Scan for the cell matching the given text and deliver its (X, Y) coordinate at center. 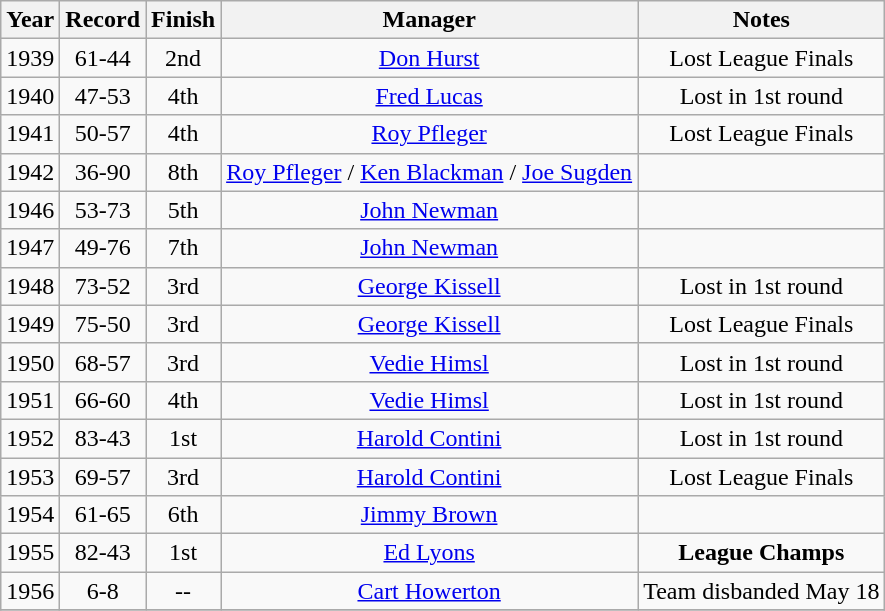
1954 (30, 515)
1950 (30, 362)
Year (30, 20)
5th (184, 210)
Cart Howerton (430, 591)
Don Hurst (430, 58)
69-57 (103, 477)
Roy Pfleger / Ken Blackman / Joe Sugden (430, 172)
75-50 (103, 324)
68-57 (103, 362)
1956 (30, 591)
1952 (30, 438)
1948 (30, 286)
1953 (30, 477)
61-65 (103, 515)
8th (184, 172)
Finish (184, 20)
1946 (30, 210)
Record (103, 20)
36-90 (103, 172)
50-57 (103, 134)
Jimmy Brown (430, 515)
47-53 (103, 96)
49-76 (103, 248)
61-44 (103, 58)
6-8 (103, 591)
82-43 (103, 553)
2nd (184, 58)
1949 (30, 324)
Ed Lyons (430, 553)
Fred Lucas (430, 96)
1940 (30, 96)
1941 (30, 134)
6th (184, 515)
7th (184, 248)
83-43 (103, 438)
73-52 (103, 286)
Notes (762, 20)
Manager (430, 20)
Roy Pfleger (430, 134)
Team disbanded May 18 (762, 591)
53-73 (103, 210)
66-60 (103, 400)
-- (184, 591)
1942 (30, 172)
1939 (30, 58)
League Champs (762, 553)
1951 (30, 400)
1947 (30, 248)
1955 (30, 553)
